Extract the (X, Y) coordinate from the center of the cell holding the provided text.  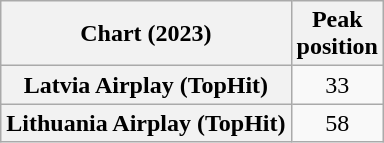
Lithuania Airplay (TopHit) (146, 123)
Peakposition (337, 34)
58 (337, 123)
33 (337, 85)
Latvia Airplay (TopHit) (146, 85)
Chart (2023) (146, 34)
